Detect which cell encompasses the target text, then output its [x, y] center coordinate. 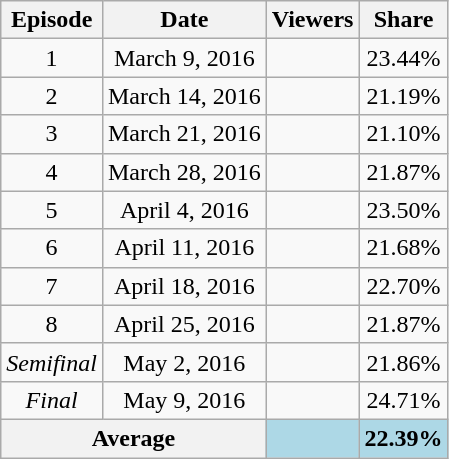
March 21, 2016 [184, 134]
May 9, 2016 [184, 400]
Episode [52, 20]
21.10% [404, 134]
May 2, 2016 [184, 362]
Share [404, 20]
Final [52, 400]
3 [52, 134]
22.39% [404, 438]
March 14, 2016 [184, 96]
5 [52, 210]
April 18, 2016 [184, 286]
March 28, 2016 [184, 172]
April 11, 2016 [184, 248]
21.19% [404, 96]
March 9, 2016 [184, 58]
Semifinal [52, 362]
23.44% [404, 58]
April 4, 2016 [184, 210]
4 [52, 172]
Date [184, 20]
1 [52, 58]
April 25, 2016 [184, 324]
8 [52, 324]
24.71% [404, 400]
23.50% [404, 210]
6 [52, 248]
Average [134, 438]
22.70% [404, 286]
Viewers [312, 20]
21.68% [404, 248]
7 [52, 286]
21.86% [404, 362]
2 [52, 96]
